Extract the (x, y) coordinate from the center of the cell holding the provided text.  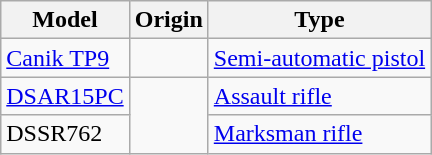
Assault rifle (319, 96)
DSSR762 (65, 134)
Marksman rifle (319, 134)
Semi-automatic pistol (319, 58)
DSAR15PC (65, 96)
Canik TP9 (65, 58)
Type (319, 20)
Model (65, 20)
Origin (168, 20)
